Return the [x, y] coordinate for the center point of the cell that contains the specified text.  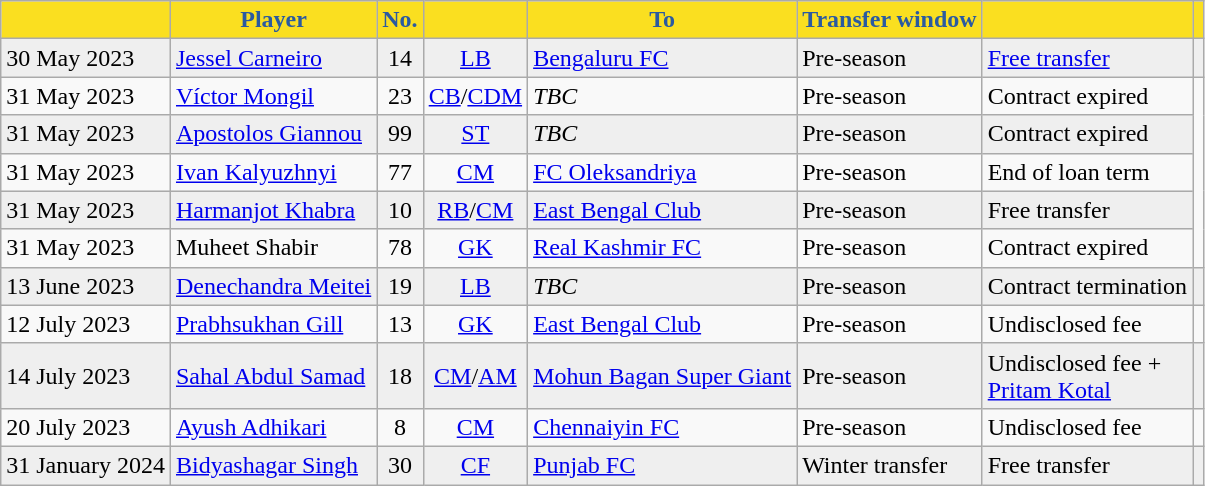
8 [400, 427]
14 [400, 58]
12 July 2023 [86, 324]
Transfer window [890, 20]
13 [400, 324]
23 [400, 96]
Sahal Abdul Samad [273, 376]
CM/AM [475, 376]
Winter transfer [890, 465]
CB/CDM [475, 96]
Bidyashagar Singh [273, 465]
30 [400, 465]
RB/CM [475, 210]
Prabhsukhan Gill [273, 324]
19 [400, 286]
99 [400, 134]
13 June 2023 [86, 286]
CF [475, 465]
Real Kashmir FC [662, 248]
31 January 2024 [86, 465]
FC Oleksandriya [662, 172]
Víctor Mongil [273, 96]
Player [273, 20]
To [662, 20]
End of loan term [1087, 172]
20 July 2023 [86, 427]
Denechandra Meitei [273, 286]
ST [475, 134]
Ivan Kalyuzhnyi [273, 172]
Muheet Shabir [273, 248]
Chennaiyin FC [662, 427]
14 July 2023 [86, 376]
No. [400, 20]
Bengaluru FC [662, 58]
Harmanjot Khabra [273, 210]
Jessel Carneiro [273, 58]
78 [400, 248]
18 [400, 376]
Punjab FC [662, 465]
Apostolos Giannou [273, 134]
77 [400, 172]
Contract termination [1087, 286]
10 [400, 210]
Undisclosed fee +Pritam Kotal [1087, 376]
Mohun Bagan Super Giant [662, 376]
Ayush Adhikari [273, 427]
30 May 2023 [86, 58]
